Determine the (X, Y) coordinate at the center of the cell enclosing the given text.  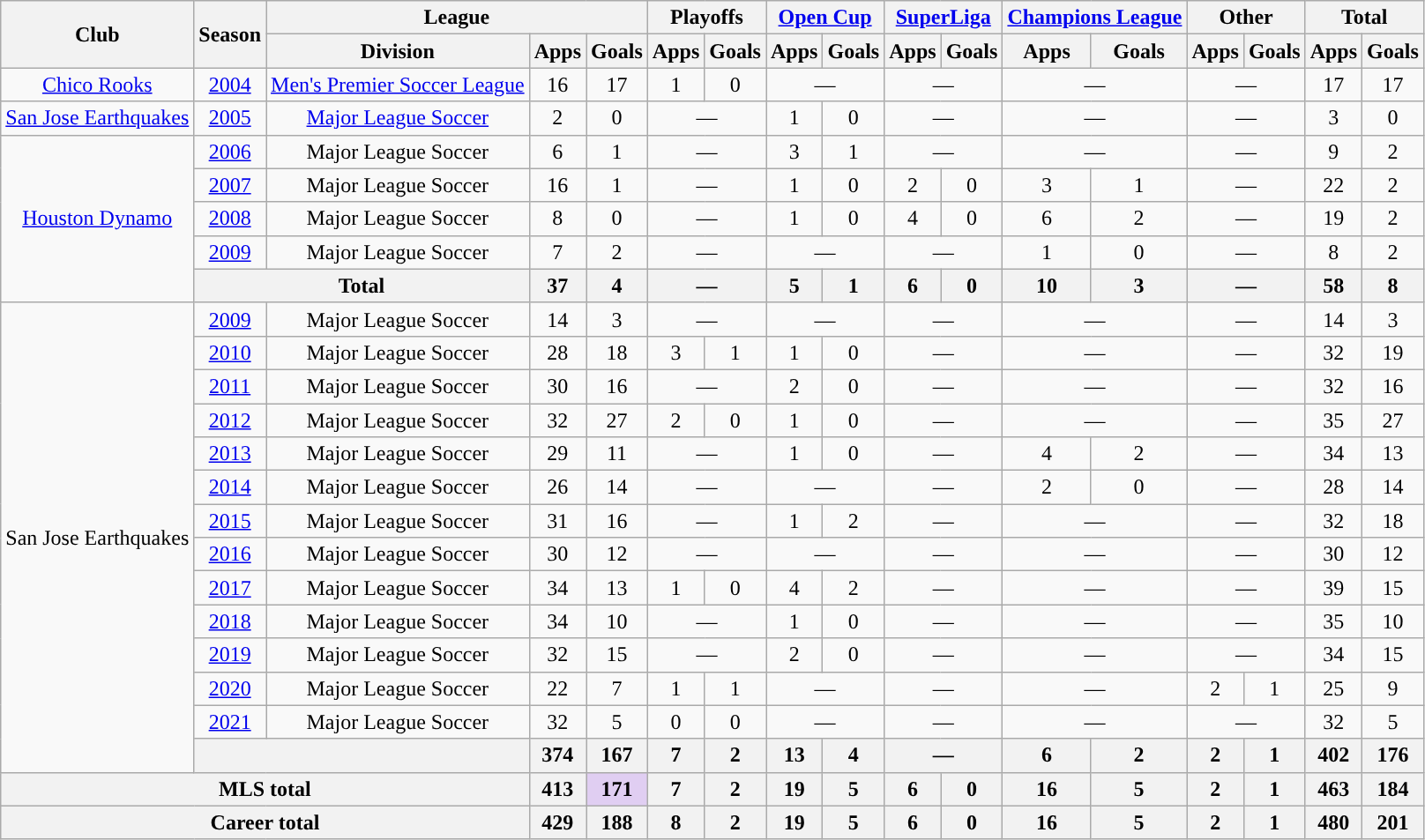
480 (1333, 822)
2010 (230, 353)
2020 (230, 688)
2021 (230, 722)
2015 (230, 521)
2005 (230, 118)
2004 (230, 85)
184 (1393, 789)
2012 (230, 420)
29 (557, 454)
MLS total (265, 789)
402 (1333, 755)
Houston Dynamo (97, 219)
Champions League (1095, 18)
2007 (230, 185)
58 (1333, 286)
374 (557, 755)
26 (557, 487)
Career total (265, 822)
Men's Premier Soccer League (399, 85)
25 (1333, 688)
2011 (230, 386)
Other (1246, 18)
Playoffs (706, 18)
2014 (230, 487)
SuperLiga (944, 18)
413 (557, 789)
188 (617, 822)
176 (1393, 755)
2018 (230, 621)
Chico Rooks (97, 85)
201 (1393, 822)
31 (557, 521)
Club (97, 34)
167 (617, 755)
2017 (230, 588)
2019 (230, 655)
2013 (230, 454)
463 (1333, 789)
League (457, 18)
2016 (230, 554)
Division (399, 51)
11 (617, 454)
Open Cup (824, 18)
2008 (230, 219)
2006 (230, 152)
39 (1333, 588)
429 (557, 822)
Season (230, 34)
37 (557, 286)
171 (617, 789)
